Identify which cell holds the provided text, then report its [X, Y] central coordinate. 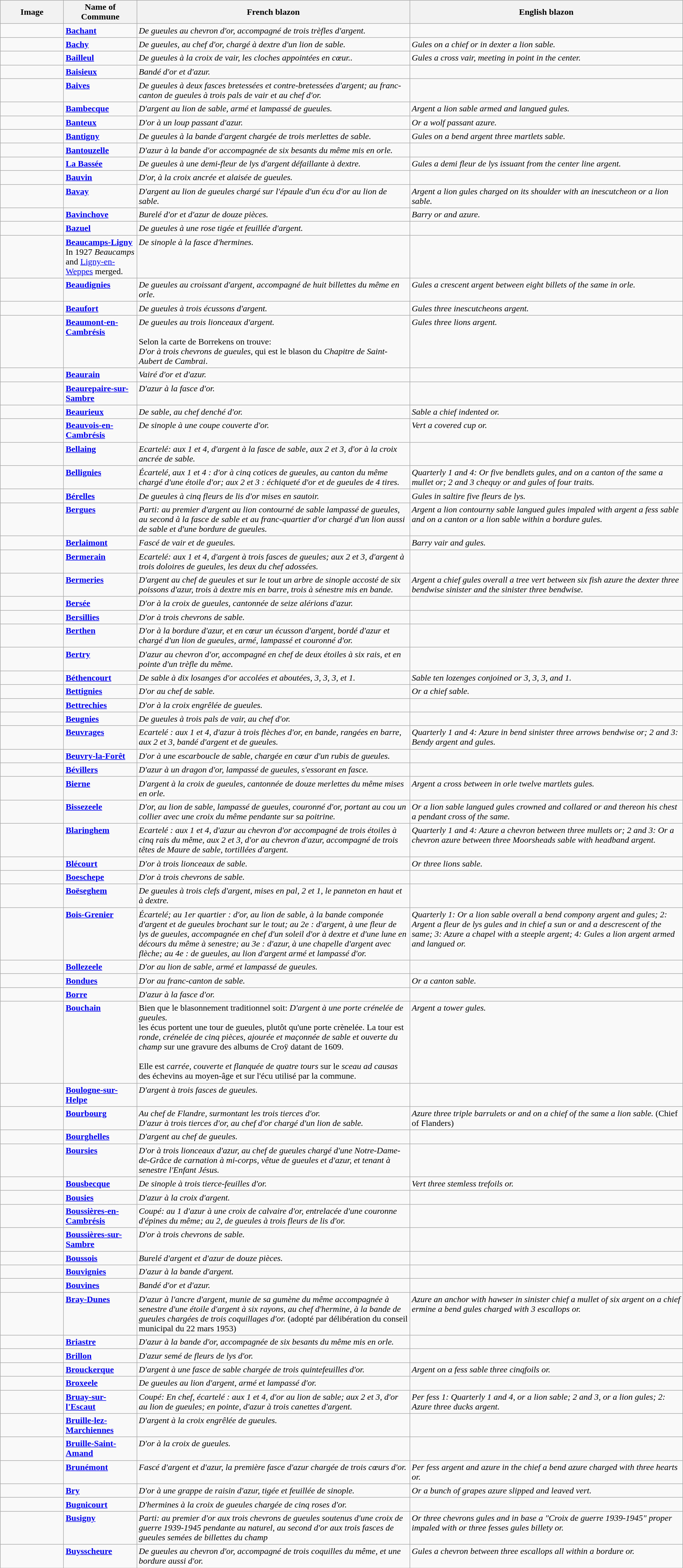
Boëseghem [100, 896]
Quarterly 1 and 4: Azure in bend sinister three arrows bendwise or; 2 and 3: Bendy argent and gules. [546, 737]
De gueules à une demi-fleur de lys d'argent défaillante à dextre. [273, 164]
Bugnicourt [100, 1504]
Sable a chief indented or. [546, 412]
Argent a tower gules. [546, 1042]
D'argent à la croix engrêlée de gueules. [273, 1425]
Bierne [100, 788]
D'or à une grappe de raisin d'azur, tigée et feuillée de sinople. [273, 1491]
Boussières-sur-Sambre [100, 1239]
Bambecque [100, 109]
Gules a cross vair, meeting in point in the center. [546, 58]
D'or au lion de sable, armé et lampassé de gueules. [273, 967]
Bermeries [100, 585]
De sable, au chef denché d'or. [273, 412]
Vert a covered cup or. [546, 430]
Beaumont-en-Cambrésis [100, 342]
Image [32, 12]
D'azur à la bande d'or accompagnée de six besants du même mis en orle. [273, 150]
De gueules à cinq fleurs de lis d'or mises en sautoir. [273, 496]
Bailleul [100, 58]
Broxeele [100, 1383]
De gueules à deux fasces bretessées et contre-bretessées d'argent; au franc-canton de gueules à trois pals de vair et au chef d'or. [273, 90]
Bondues [100, 981]
Coupé: En chef, écartelé : aux 1 et 4, d'or au lion de sable; aux 2 et 3, d'or au lion de gueules; en pointe, d'azur à trois canettes d'argent. [273, 1402]
Fascé de vair et de gueules. [273, 543]
Bruille-Saint-Amand [100, 1448]
Beaudignies [100, 290]
Or a canton sable. [546, 981]
Or a wolf passant azure. [546, 122]
De gueules au croissant d'argent, accompagné de huit billettes du même en orle. [273, 290]
Per fess argent and azure in the chief a bend azure charged with three hearts or. [546, 1472]
Gules on a bend argent three martlets sable. [546, 136]
Bazuel [100, 228]
Bourbourg [100, 1118]
Berthen [100, 636]
Bouvines [100, 1286]
Beauvois-en-Cambrésis [100, 430]
Gules three inescutcheons argent. [546, 308]
De gueules, au chef d'or, chargé à dextre d'un lion de sable. [273, 44]
Or three lions sable. [546, 864]
Gules three lions argent. [546, 342]
D'or, au lion de sable, lampassé de gueules, couronné d'or, portant au cou un collier avec une croix du même pendante sur sa poitrine. [273, 811]
Bellignies [100, 477]
D'or à la croix de gueules, cantonnée de seize alérions d'azur. [273, 603]
Bray-Dunes [100, 1314]
Bousies [100, 1197]
Bourghelles [100, 1137]
Blécourt [100, 864]
De gueules au lion d'argent, armé et lampassé d'or. [273, 1383]
Au chef de Flandre, surmontant les trois tierces d'or.D'azur à trois tierces d'or, au chef d'or chargé d'un lion de sable. [273, 1118]
Bermerain [100, 561]
Quarterly 1 and 4: Azure a chevron between three mullets or; 2 and 3: Or a chevron azure between three Moorsheads sable with headband argent. [546, 840]
Bérelles [100, 496]
D'or au chef de sable. [273, 691]
Boursies [100, 1160]
French blazon [273, 12]
Argent a lion gules charged on its shoulder with an inescutcheon or a lion sable. [546, 196]
Bettignies [100, 691]
Or a bunch of grapes azure slipped and leaved vert. [546, 1491]
Bergues [100, 519]
Barry vair and gules. [546, 543]
Bellaing [100, 454]
Gules a crescent argent between eight billets of the same in orle. [546, 290]
Berlaimont [100, 543]
Bantouzelle [100, 150]
D'hermines à la croix de gueules chargée de cinq roses d'or. [273, 1504]
Argent on a fess sable three cinqfoils or. [546, 1369]
D'or à une escarboucle de sable, chargée en cœur d'un rubis de gueules. [273, 756]
Ecartelé : aux 1 et 4, d'azur à trois flèches d'or, en bande, rangées en barre, aux 2 et 3, bandé d'argent et de gueules. [273, 737]
Boussières-en-Cambrésis [100, 1216]
Argent a cross between in orle twelve martlets gules. [546, 788]
Baives [100, 90]
Bissezeele [100, 811]
Ecartelé: aux 1 et 4, d'argent à la fasce de sable, aux 2 et 3, d'or à la croix ancrée de sable. [273, 454]
De gueules à trois pals de vair, au chef d'or. [273, 719]
Or a chief sable. [546, 691]
De gueules au chevron d'or, accompagné de trois coquilles du même, et une bordure aussi d'or. [273, 1556]
De sable à dix losanges d'or accolées et aboutées, 3, 3, 3, et 1. [273, 678]
D'azur semé de fleurs de lys d'or. [273, 1356]
Vert three stemless trefoils or. [546, 1184]
Bévillers [100, 770]
Gules in saltire five fleurs de lys. [546, 496]
D'azur à un dragon d'or, lampassé de gueules, s'essorant en fasce. [273, 770]
Azure three triple barrulets or and on a chief of the same a lion sable. (Chief of Flanders) [546, 1118]
Bois-Grenier [100, 934]
Or a lion sable langued gules crowned and collared or and thereon his chest a pendant cross of the same. [546, 811]
Argent a lion contourny sable langued gules impaled with argent a fess sable and on a canton or a lion sable within a bordure gules. [546, 519]
D'azur au chevron d'or, accompagné en chef de deux étoiles à six rais, et en pointe d'un trèfle du même. [273, 659]
Ecartelé: aux 1 et 4, d'argent à trois fasces de gueules; aux 2 et 3, d'argent à trois doloires de gueules, les deux du chef adossées. [273, 561]
Burelé d'or et d'azur de douze pièces. [273, 215]
Bertry [100, 659]
De gueules à la bande d'argent chargée de trois merlettes de sable. [273, 136]
Beaurieux [100, 412]
Argent a chief gules overall a tree vert between six fish azure the dexter three bendwise sinister and the sinister three bendwise. [546, 585]
D'azur à la bande d'argent. [273, 1272]
Sable ten lozenges conjoined or 3, 3, 3, and 1. [546, 678]
Bruay-sur-l'Escaut [100, 1402]
Boeschepe [100, 877]
Name of Commune [100, 12]
D'or à la croix engrêlée de gueules. [273, 705]
D'argent au lion de sable, armé et lampassé de gueules. [273, 109]
Bollezeele [100, 967]
D'argent au lion de gueules chargé sur l'épaule d'un écu d'or au lion de sable. [273, 196]
De sinople à la fasce d'hermines. [273, 257]
D'or à trois lionceaux de sable. [273, 864]
D'azur à la croix d'argent. [273, 1197]
D'or à un loup passant d'azur. [273, 122]
Bavay [100, 196]
Or three chevrons gules and in base a "Croix de guerre 1939-1945" proper impaled with or three fesses gules billety or. [546, 1528]
Argent a lion sable armed and langued gules. [546, 109]
De gueules à trois écussons d'argent. [273, 308]
Bauvin [100, 177]
D'or au franc-canton de sable. [273, 981]
D'or à la bordure d'azur, et en cœur un écusson d'argent, bordé d'azur et chargé d'un lion de gueules, armé, lampassé et couronné d'or. [273, 636]
Per fess 1: Quarterly 1 and 4, or a lion sable; 2 and 3, or a lion gules; 2: Azure three ducks argent. [546, 1402]
Bouvignies [100, 1272]
Brouckerque [100, 1369]
De sinople à une coupe couverte d'or. [273, 430]
Bachy [100, 44]
Coupé: au 1 d'azur à une croix de calvaire d'or, entrelacée d'une couronne d'épines du même; au 2, de gueules à trois fleurs de lis d'or. [273, 1216]
Burelé d'argent et d'azur de douze pièces. [273, 1258]
Gules a demi fleur de lys issuant from the center line argent. [546, 164]
Brillon [100, 1356]
De sinople à trois tierce-feuilles d'or. [273, 1184]
Beaurain [100, 375]
De gueules à trois clefs d'argent, mises en pal, 2 et 1, le panneton en haut et à dextre. [273, 896]
D'argent à trois fasces de gueules. [273, 1095]
Beugnies [100, 719]
Vairé d'or et d'azur. [273, 375]
D'argent au chef de gueules. [273, 1137]
D'or à la croix de gueules. [273, 1448]
Boussois [100, 1258]
English blazon [546, 12]
Barry or and azure. [546, 215]
Bantigny [100, 136]
Quarterly 1 and 4: Or five bendlets gules, and on a canton of the same a mullet or; 2 and 3 chequy or and gules of four traits. [546, 477]
Azure an anchor with hawser in sinister chief a mullet of six argent on a chief ermine a bend gules charged with 3 escallops or. [546, 1314]
Fascé d'argent et d'azur, la première fasce d'azur chargée de trois cœurs d'or. [273, 1472]
Beuvry-la-Forêt [100, 756]
Buysscheure [100, 1556]
D'argent à la croix de gueules, cantonnée de douze merlettes du même mises en orle. [273, 788]
Brunémont [100, 1472]
Bersée [100, 603]
D'azur à la bande d'or, accompagnée de six besants du même mis en orle. [273, 1342]
De gueules au chevron d'or, accompagné de trois trèfles d'argent. [273, 31]
Borre [100, 994]
Gules a chevron between three escallops all within a bordure or. [546, 1556]
De gueules à une rose tigée et feuillée d'argent. [273, 228]
Briastre [100, 1342]
Beaufort [100, 308]
Beuvrages [100, 737]
Bettrechies [100, 705]
Busigny [100, 1528]
Bry [100, 1491]
De gueules à la croix de vair, les cloches appointées en cœur.. [273, 58]
Bavinchove [100, 215]
D'or, à la croix ancrée et alaisée de gueules. [273, 177]
Bouchain [100, 1042]
Blaringhem [100, 840]
Béthencourt [100, 678]
Beaucamps-LignyIn 1927 Beaucamps and Ligny-en-Weppes merged. [100, 257]
Bruille-lez-Marchiennes [100, 1425]
Bachant [100, 31]
Boulogne-sur-Helpe [100, 1095]
Baisieux [100, 72]
D'argent à une fasce de sable chargée de trois quintefeuilles d'or. [273, 1369]
Bousbecque [100, 1184]
Bersillies [100, 617]
La Bassée [100, 164]
Gules on a chief or in dexter a lion sable. [546, 44]
Banteux [100, 122]
Beaurepaire-sur-Sambre [100, 393]
